Extract the [x, y] coordinate from the center of the cell holding the provided text.  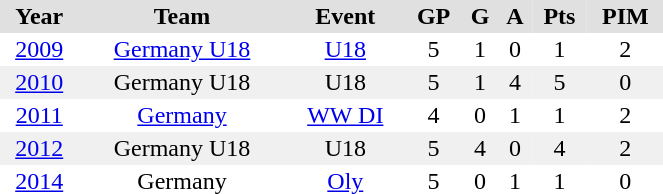
GP [434, 16]
Pts [560, 16]
2010 [39, 82]
2012 [39, 148]
2009 [39, 50]
G [480, 16]
A [515, 16]
Team [182, 16]
Germany [182, 116]
Event [346, 16]
Year [39, 16]
2011 [39, 116]
WW DI [346, 116]
